Provide the [x, y] coordinate of the cell's center where the given text is located.  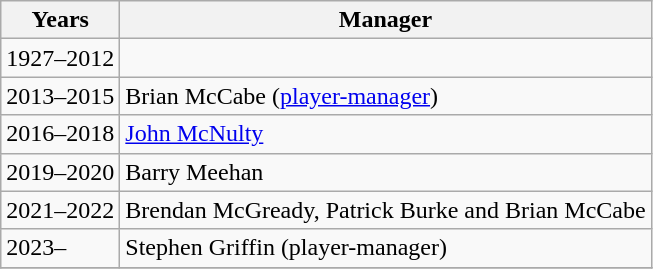
2021–2022 [60, 210]
2023– [60, 248]
2016–2018 [60, 134]
Brian McCabe (player-manager) [386, 96]
Brendan McGready, Patrick Burke and Brian McCabe [386, 210]
2013–2015 [60, 96]
2019–2020 [60, 172]
Years [60, 20]
Manager [386, 20]
Stephen Griffin (player-manager) [386, 248]
Barry Meehan [386, 172]
John McNulty [386, 134]
1927–2012 [60, 58]
